Find where the given text appears and provide that cell's center as [x, y] coordinate. 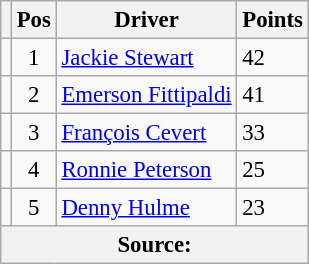
33 [272, 133]
1 [34, 58]
23 [272, 208]
Denny Hulme [146, 208]
41 [272, 95]
3 [34, 133]
Ronnie Peterson [146, 170]
5 [34, 208]
25 [272, 170]
Points [272, 20]
42 [272, 58]
Emerson Fittipaldi [146, 95]
2 [34, 95]
Source: [155, 245]
François Cevert [146, 133]
Pos [34, 20]
Driver [146, 20]
Jackie Stewart [146, 58]
4 [34, 170]
